From the cell containing the given text, extract its center point as (X, Y) coordinate. 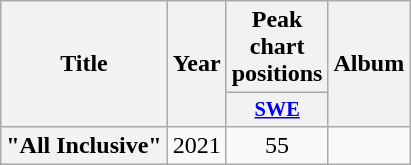
2021 (196, 145)
"All Inclusive" (84, 145)
Title (84, 64)
Peak chart positions (277, 47)
Album (369, 64)
SWE (277, 110)
55 (277, 145)
Year (196, 64)
